For the text-containing cell, return its midpoint in (X, Y) coordinate format. 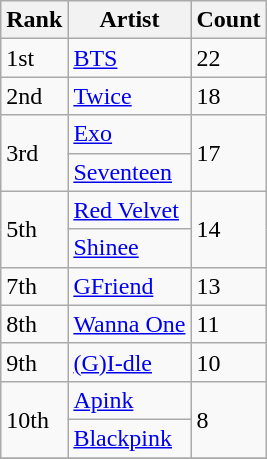
14 (228, 229)
7th (34, 286)
BTS (130, 58)
Count (228, 20)
10 (228, 362)
Twice (130, 96)
9th (34, 362)
5th (34, 229)
Wanna One (130, 324)
Seventeen (130, 172)
17 (228, 153)
Artist (130, 20)
8th (34, 324)
Red Velvet (130, 210)
Exo (130, 134)
3rd (34, 153)
8 (228, 419)
Shinee (130, 248)
Blackpink (130, 438)
10th (34, 419)
Apink (130, 400)
GFriend (130, 286)
2nd (34, 96)
13 (228, 286)
18 (228, 96)
1st (34, 58)
Rank (34, 20)
22 (228, 58)
(G)I-dle (130, 362)
11 (228, 324)
